Locate the cell with the specified text and output its (x, y) center coordinate. 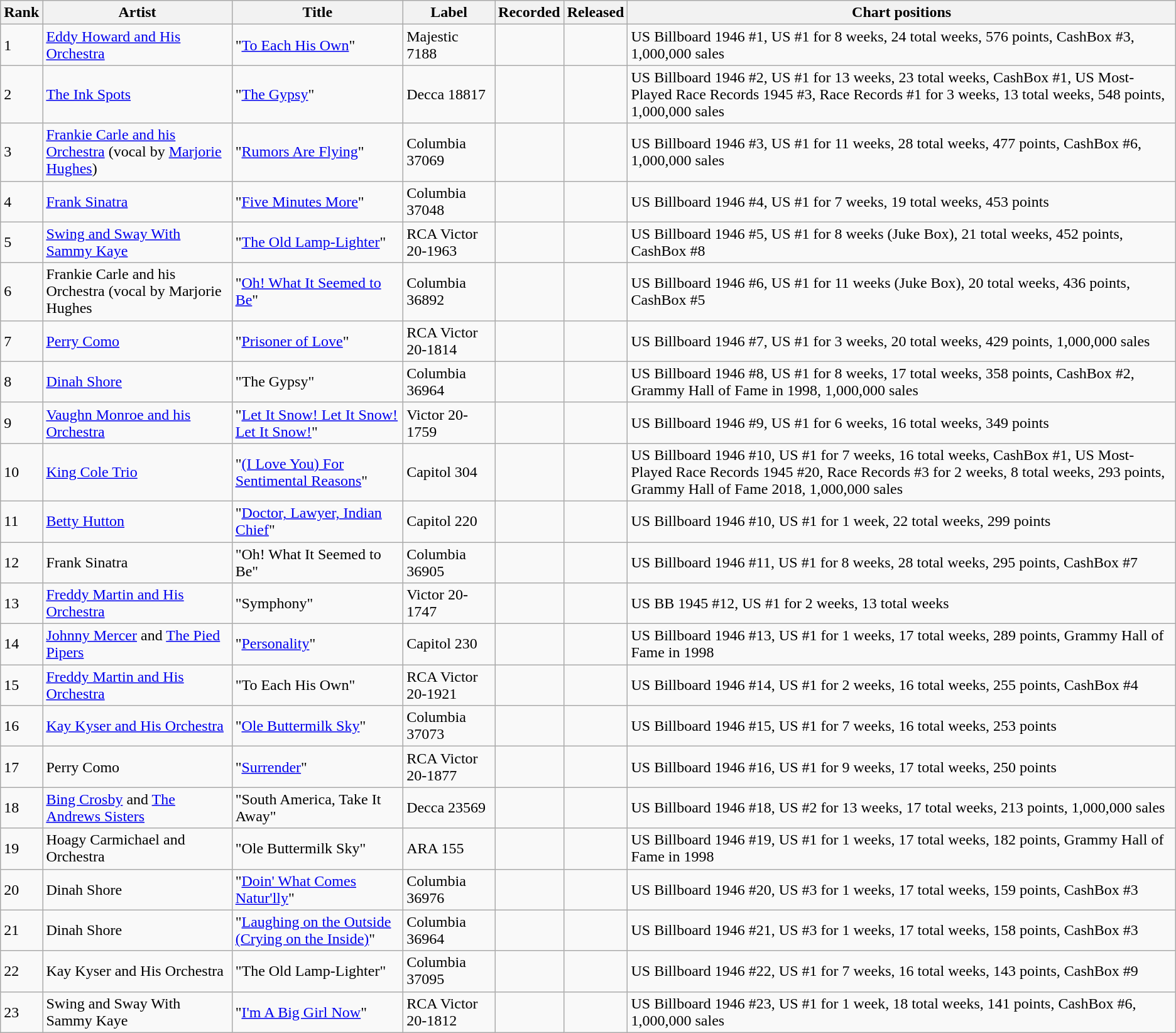
Capitol 230 (449, 645)
"South America, Take It Away" (317, 808)
US Billboard 1946 #15, US #1 for 7 weeks, 16 total weeks, 253 points (901, 726)
Columbia 37095 (449, 971)
Columbia 36892 (449, 292)
Title (317, 13)
Eddy Howard and His Orchestra (137, 45)
Capitol 220 (449, 522)
20 (21, 890)
Frankie Carle and his Orchestra (vocal by Marjorie Hughes) (137, 152)
8 (21, 382)
Victor 20-1759 (449, 422)
Betty Hutton (137, 522)
RCA Victor 20-1877 (449, 767)
US Billboard 1946 #1, US #1 for 8 weeks, 24 total weeks, 576 points, CashBox #3, 1,000,000 sales (901, 45)
RCA Victor 20-1921 (449, 685)
Rank (21, 13)
3 (21, 152)
"Rumors Are Flying" (317, 152)
23 (21, 1012)
King Cole Trio (137, 472)
US Billboard 1946 #11, US #1 for 8 weeks, 28 total weeks, 295 points, CashBox #7 (901, 562)
RCA Victor 20-1963 (449, 243)
Bing Crosby and The Andrews Sisters (137, 808)
Majestic 7188 (449, 45)
12 (21, 562)
US Billboard 1946 #13, US #1 for 1 weeks, 17 total weeks, 289 points, Grammy Hall of Fame in 1998 (901, 645)
"Prisoner of Love" (317, 341)
US Billboard 1946 #10, US #1 for 1 week, 22 total weeks, 299 points (901, 522)
Decca 18817 (449, 94)
"Surrender" (317, 767)
5 (21, 243)
Decca 23569 (449, 808)
"Symphony" (317, 603)
US Billboard 1946 #8, US #1 for 8 weeks, 17 total weeks, 358 points, CashBox #2, Grammy Hall of Fame in 1998, 1,000,000 sales (901, 382)
US Billboard 1946 #16, US #1 for 9 weeks, 17 total weeks, 250 points (901, 767)
US Billboard 1946 #22, US #1 for 7 weeks, 16 total weeks, 143 points, CashBox #9 (901, 971)
10 (21, 472)
US Billboard 1946 #4, US #1 for 7 weeks, 19 total weeks, 453 points (901, 201)
The Ink Spots (137, 94)
4 (21, 201)
Released (596, 13)
US Billboard 1946 #21, US #3 for 1 weeks, 17 total weeks, 158 points, CashBox #3 (901, 930)
"Five Minutes More" (317, 201)
Frankie Carle and his Orchestra (vocal by Marjorie Hughes (137, 292)
Capitol 304 (449, 472)
Vaughn Monroe and his Orchestra (137, 422)
US Billboard 1946 #9, US #1 for 6 weeks, 16 total weeks, 349 points (901, 422)
Columbia 36976 (449, 890)
US Billboard 1946 #20, US #3 for 1 weeks, 17 total weeks, 159 points, CashBox #3 (901, 890)
"Let It Snow! Let It Snow! Let It Snow!" (317, 422)
Johnny Mercer and The Pied Pipers (137, 645)
"I'm A Big Girl Now" (317, 1012)
US Billboard 1946 #19, US #1 for 1 weeks, 17 total weeks, 182 points, Grammy Hall of Fame in 1998 (901, 848)
15 (21, 685)
"Doin' What Comes Natur'lly" (317, 890)
"Laughing on the Outside (Crying on the Inside)" (317, 930)
13 (21, 603)
Chart positions (901, 13)
US Billboard 1946 #5, US #1 for 8 weeks (Juke Box), 21 total weeks, 452 points, CashBox #8 (901, 243)
2 (21, 94)
Columbia 37048 (449, 201)
9 (21, 422)
Artist (137, 13)
7 (21, 341)
RCA Victor 20-1812 (449, 1012)
21 (21, 930)
"(I Love You) For Sentimental Reasons" (317, 472)
Columbia 37069 (449, 152)
Recorded (530, 13)
"Doctor, Lawyer, Indian Chief" (317, 522)
14 (21, 645)
US Billboard 1946 #18, US #2 for 13 weeks, 17 total weeks, 213 points, 1,000,000 sales (901, 808)
US Billboard 1946 #23, US #1 for 1 week, 18 total weeks, 141 points, CashBox #6, 1,000,000 sales (901, 1012)
US Billboard 1946 #6, US #1 for 11 weeks (Juke Box), 20 total weeks, 436 points, CashBox #5 (901, 292)
18 (21, 808)
US Billboard 1946 #3, US #1 for 11 weeks, 28 total weeks, 477 points, CashBox #6, 1,000,000 sales (901, 152)
ARA 155 (449, 848)
RCA Victor 20-1814 (449, 341)
19 (21, 848)
Columbia 37073 (449, 726)
US Billboard 1946 #14, US #1 for 2 weeks, 16 total weeks, 255 points, CashBox #4 (901, 685)
"Personality" (317, 645)
Hoagy Carmichael and Orchestra (137, 848)
US BB 1945 #12, US #1 for 2 weeks, 13 total weeks (901, 603)
11 (21, 522)
1 (21, 45)
16 (21, 726)
17 (21, 767)
Label (449, 13)
22 (21, 971)
Victor 20-1747 (449, 603)
6 (21, 292)
US Billboard 1946 #7, US #1 for 3 weeks, 20 total weeks, 429 points, 1,000,000 sales (901, 341)
Columbia 36905 (449, 562)
